Return [x, y] of the center of cell containing provided text 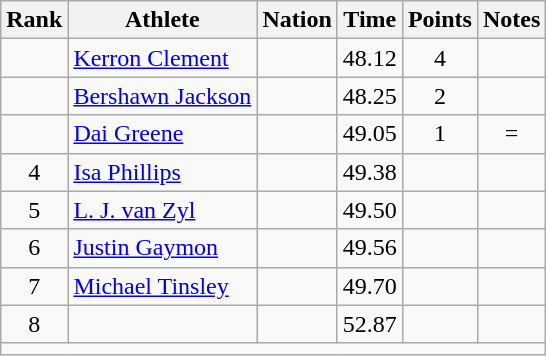
1 [440, 134]
Nation [297, 20]
49.38 [370, 172]
Michael Tinsley [162, 286]
49.05 [370, 134]
6 [34, 248]
Rank [34, 20]
49.50 [370, 210]
Justin Gaymon [162, 248]
48.25 [370, 96]
8 [34, 324]
52.87 [370, 324]
Points [440, 20]
= [511, 134]
Time [370, 20]
Bershawn Jackson [162, 96]
49.70 [370, 286]
Dai Greene [162, 134]
Notes [511, 20]
Kerron Clement [162, 58]
49.56 [370, 248]
48.12 [370, 58]
2 [440, 96]
Isa Phillips [162, 172]
7 [34, 286]
5 [34, 210]
L. J. van Zyl [162, 210]
Athlete [162, 20]
